Output the (x, y) coordinate of the center of the cell containing the given text.  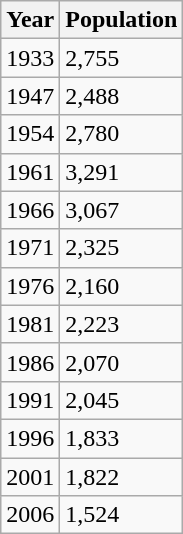
2,070 (122, 362)
2,045 (122, 400)
2,223 (122, 324)
1996 (30, 438)
2,325 (122, 248)
1991 (30, 400)
1976 (30, 286)
1986 (30, 362)
2,488 (122, 96)
3,291 (122, 172)
Population (122, 20)
1981 (30, 324)
1954 (30, 134)
1947 (30, 96)
Year (30, 20)
1,833 (122, 438)
2,755 (122, 58)
1933 (30, 58)
2,780 (122, 134)
1971 (30, 248)
3,067 (122, 210)
1961 (30, 172)
1,524 (122, 515)
2,160 (122, 286)
2001 (30, 477)
1,822 (122, 477)
2006 (30, 515)
1966 (30, 210)
